Search for the cell housing the specified text and yield its (x, y) center coordinate. 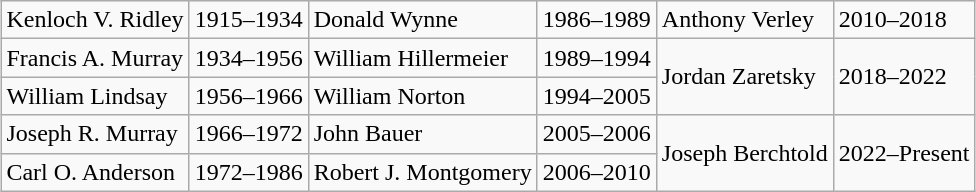
Kenloch V. Ridley (95, 20)
William Lindsay (95, 96)
2018–2022 (904, 77)
2010–2018 (904, 20)
1934–1956 (248, 58)
1966–1972 (248, 134)
1915–1934 (248, 20)
Anthony Verley (744, 20)
2005–2006 (596, 134)
1994–2005 (596, 96)
Robert J. Montgomery (422, 172)
Joseph R. Murray (95, 134)
2022–Present (904, 153)
1986–1989 (596, 20)
John Bauer (422, 134)
Donald Wynne (422, 20)
2006–2010 (596, 172)
William Hillermeier (422, 58)
Carl O. Anderson (95, 172)
1989–1994 (596, 58)
1956–1966 (248, 96)
Jordan Zaretsky (744, 77)
Francis A. Murray (95, 58)
Joseph Berchtold (744, 153)
William Norton (422, 96)
1972–1986 (248, 172)
